From the cell containing the given text, extract its center point as (X, Y) coordinate. 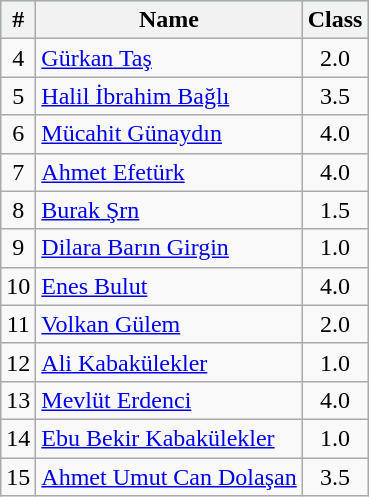
5 (18, 96)
Ali Kabakülekler (169, 362)
Mevlüt Erdenci (169, 400)
4 (18, 58)
Burak Şrn (169, 210)
15 (18, 477)
1.5 (335, 210)
Volkan Gülem (169, 324)
13 (18, 400)
Ahmet Umut Can Dolaşan (169, 477)
Name (169, 20)
6 (18, 134)
Halil İbrahim Bağlı (169, 96)
Ebu Bekir Kabakülekler (169, 438)
12 (18, 362)
# (18, 20)
8 (18, 210)
Mücahit Günaydın (169, 134)
Ahmet Efetürk (169, 172)
Class (335, 20)
Enes Bulut (169, 286)
9 (18, 248)
Gürkan Taş (169, 58)
7 (18, 172)
10 (18, 286)
Dilara Barın Girgin (169, 248)
11 (18, 324)
14 (18, 438)
